Locate the cell with the specified text and output its [x, y] center coordinate. 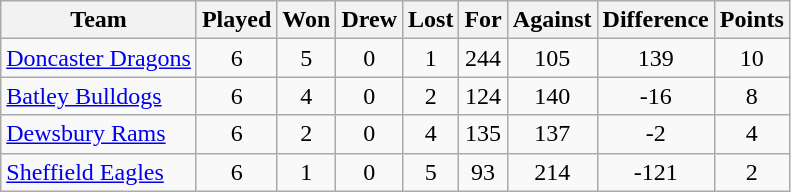
Team [99, 20]
Doncaster Dragons [99, 58]
244 [483, 58]
Batley Bulldogs [99, 96]
-121 [656, 172]
8 [752, 96]
For [483, 20]
Dewsbury Rams [99, 134]
-16 [656, 96]
Lost [431, 20]
Difference [656, 20]
124 [483, 96]
137 [552, 134]
140 [552, 96]
Against [552, 20]
105 [552, 58]
214 [552, 172]
10 [752, 58]
Points [752, 20]
Sheffield Eagles [99, 172]
-2 [656, 134]
Won [306, 20]
135 [483, 134]
Drew [370, 20]
Played [236, 20]
139 [656, 58]
93 [483, 172]
